Search for the cell housing the specified text and yield its (X, Y) center coordinate. 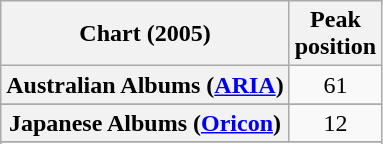
Australian Albums (ARIA) (145, 85)
Japanese Albums (Oricon) (145, 123)
12 (335, 123)
Peakposition (335, 34)
Chart (2005) (145, 34)
61 (335, 85)
